From the cell containing the given text, extract its center point as (X, Y) coordinate. 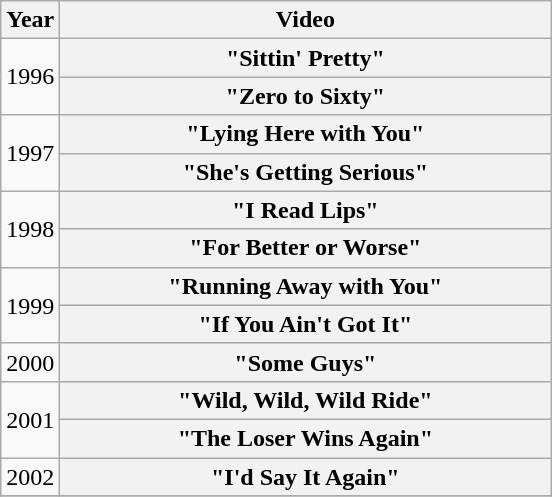
Year (30, 20)
1996 (30, 77)
1999 (30, 305)
"The Loser Wins Again" (306, 438)
"Some Guys" (306, 362)
2000 (30, 362)
2002 (30, 477)
2001 (30, 419)
Video (306, 20)
1997 (30, 153)
1998 (30, 229)
"I'd Say It Again" (306, 477)
"Wild, Wild, Wild Ride" (306, 400)
"I Read Lips" (306, 210)
"Sittin' Pretty" (306, 58)
"Running Away with You" (306, 286)
"If You Ain't Got It" (306, 324)
"Zero to Sixty" (306, 96)
"For Better or Worse" (306, 248)
"She's Getting Serious" (306, 172)
"Lying Here with You" (306, 134)
